From the cell containing the given text, extract its center point as [x, y] coordinate. 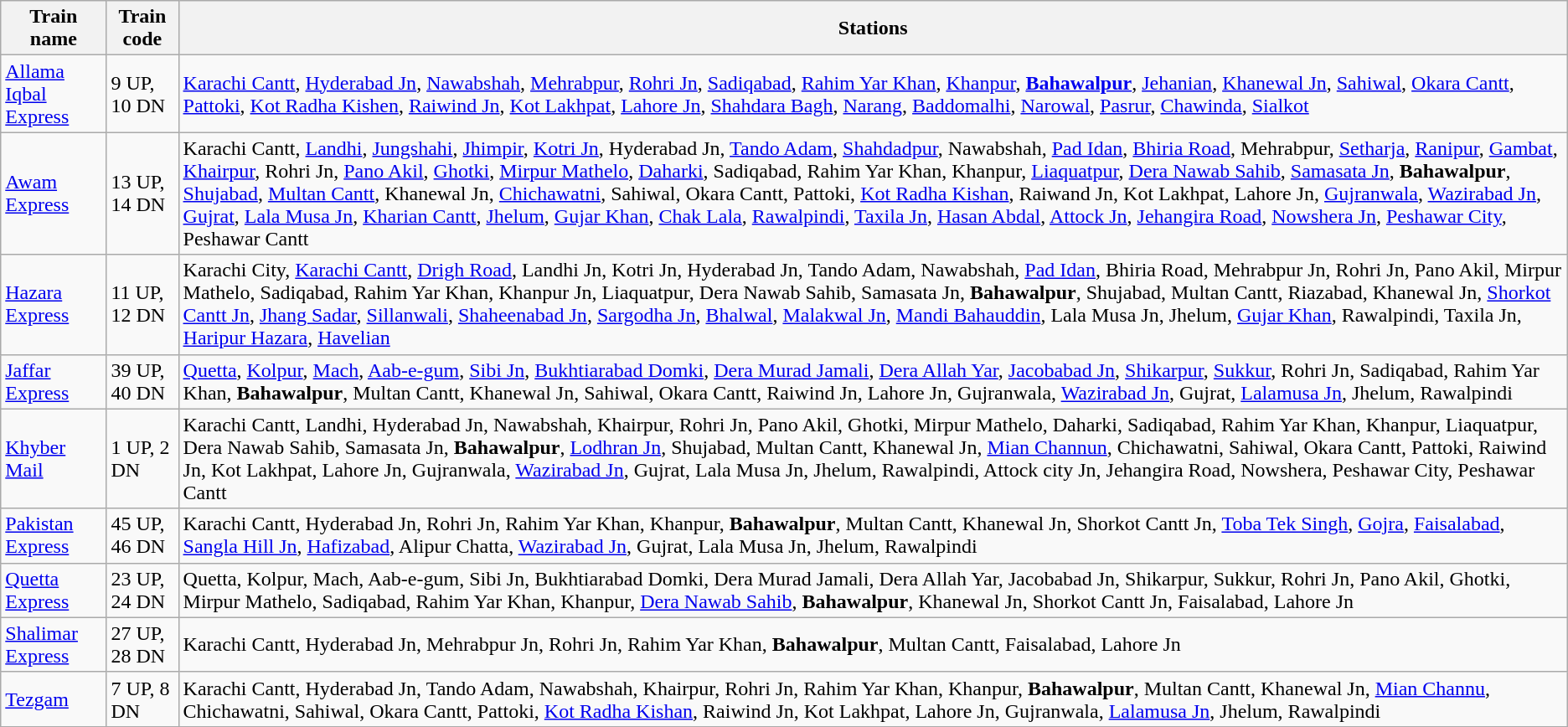
Jaffar Express [54, 382]
Shalimar Express [54, 645]
Quetta Express [54, 590]
Stations [873, 28]
1 UP, 2 DN [142, 459]
Karachi Cantt, Hyderabad Jn, Mehrabpur Jn, Rohri Jn, Rahim Yar Khan, Bahawalpur, Multan Cantt, Faisalabad, Lahore Jn [873, 645]
Train name [54, 28]
Allama Iqbal Express [54, 94]
Tezgam [54, 699]
27 UP, 28 DN [142, 645]
Awam Express [54, 193]
Train code [142, 28]
9 UP, 10 DN [142, 94]
Khyber Mail [54, 459]
13 UP, 14 DN [142, 193]
7 UP, 8 DN [142, 699]
Pakistan Express [54, 536]
39 UP, 40 DN [142, 382]
45 UP, 46 DN [142, 536]
11 UP, 12 DN [142, 305]
Hazara Express [54, 305]
23 UP, 24 DN [142, 590]
